Find where the given text appears and provide that cell's center as (x, y) coordinate. 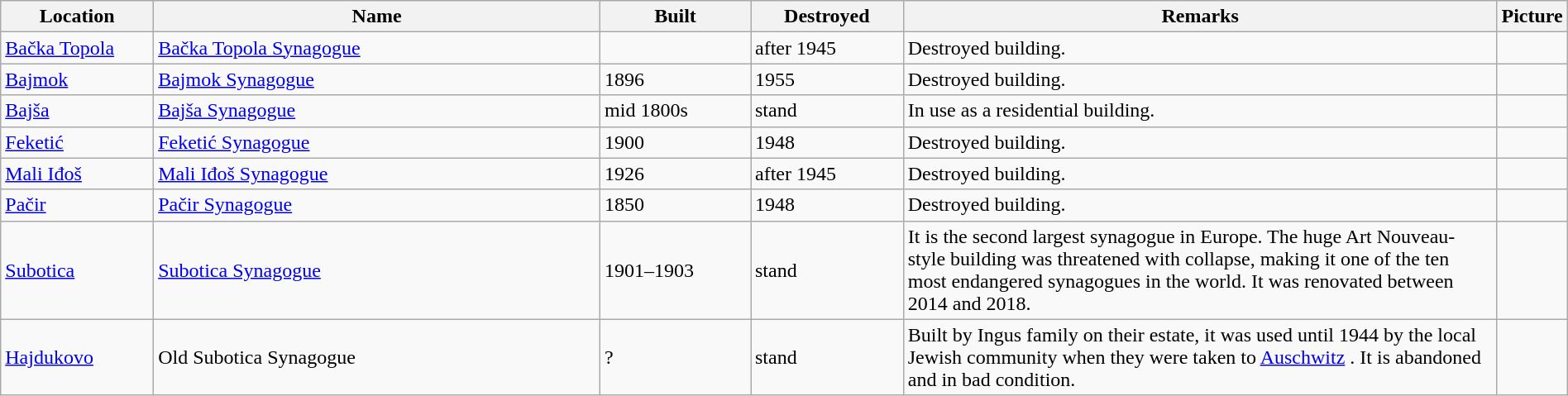
1850 (676, 205)
Bajša Synagogue (377, 111)
Hajdukovo (78, 357)
Mali Iđoš Synagogue (377, 174)
1900 (676, 142)
Bačka Topola Synagogue (377, 48)
Feketić (78, 142)
1896 (676, 79)
Location (78, 17)
1901–1903 (676, 270)
Bajša (78, 111)
Bajmok (78, 79)
mid 1800s (676, 111)
Built (676, 17)
Remarks (1200, 17)
Bačka Topola (78, 48)
Pačir Synagogue (377, 205)
Destroyed (827, 17)
Name (377, 17)
Bajmok Synagogue (377, 79)
1926 (676, 174)
Subotica (78, 270)
In use as a residential building. (1200, 111)
Feketić Synagogue (377, 142)
1955 (827, 79)
Picture (1532, 17)
? (676, 357)
Pačir (78, 205)
Old Subotica Synagogue (377, 357)
Mali Iđoš (78, 174)
Subotica Synagogue (377, 270)
